Pinpoint the cell where the given text exists, returning its (X, Y) midpoint coordinate. 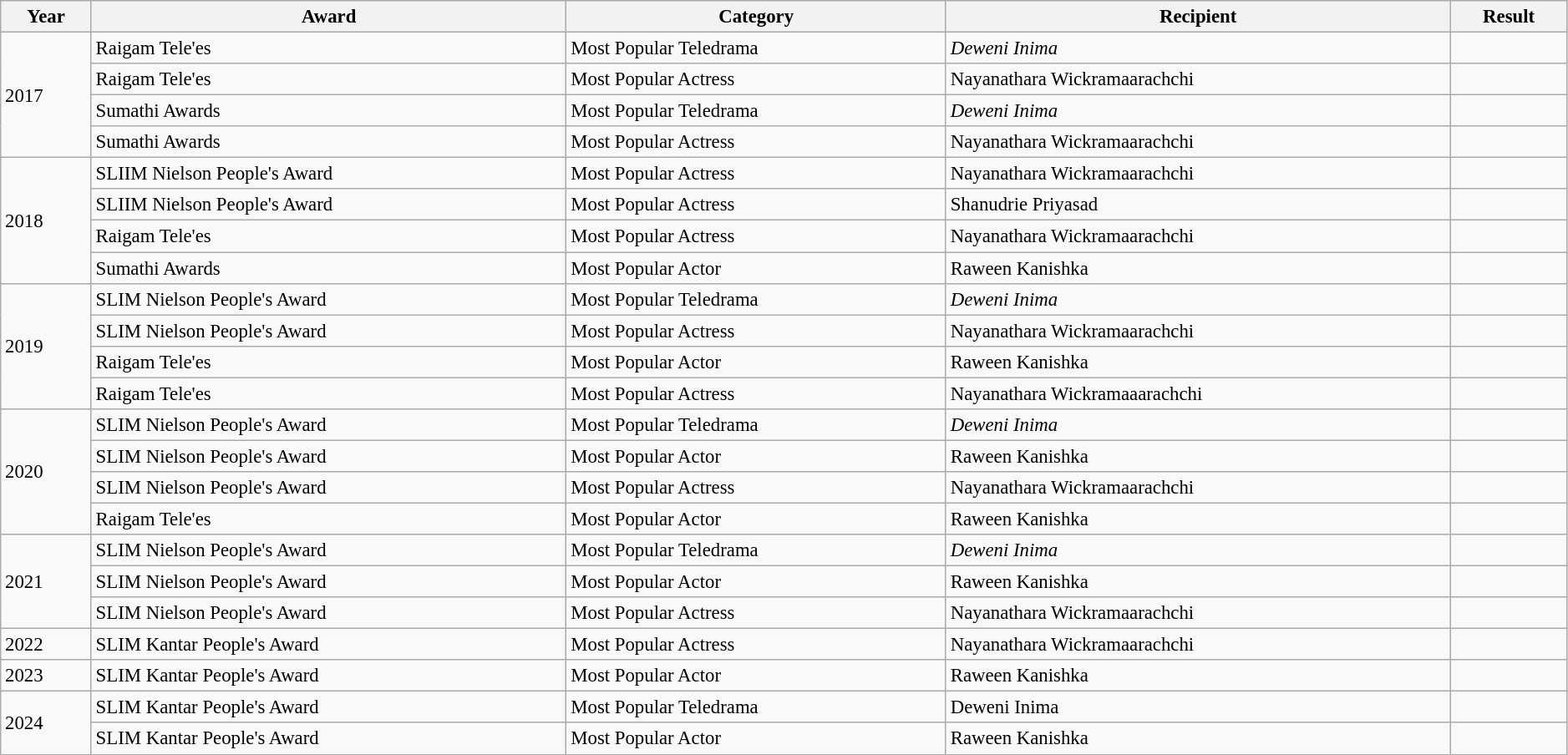
Shanudrie Priyasad (1198, 205)
2021 (47, 581)
2019 (47, 346)
Year (47, 17)
Recipient (1198, 17)
2018 (47, 220)
2023 (47, 676)
2020 (47, 472)
2017 (47, 95)
2022 (47, 645)
Award (329, 17)
Category (756, 17)
2024 (47, 723)
Nayanathara Wickramaaarachchi (1198, 393)
Result (1509, 17)
